Return the (X, Y) coordinate for the center point of the cell that contains the specified text.  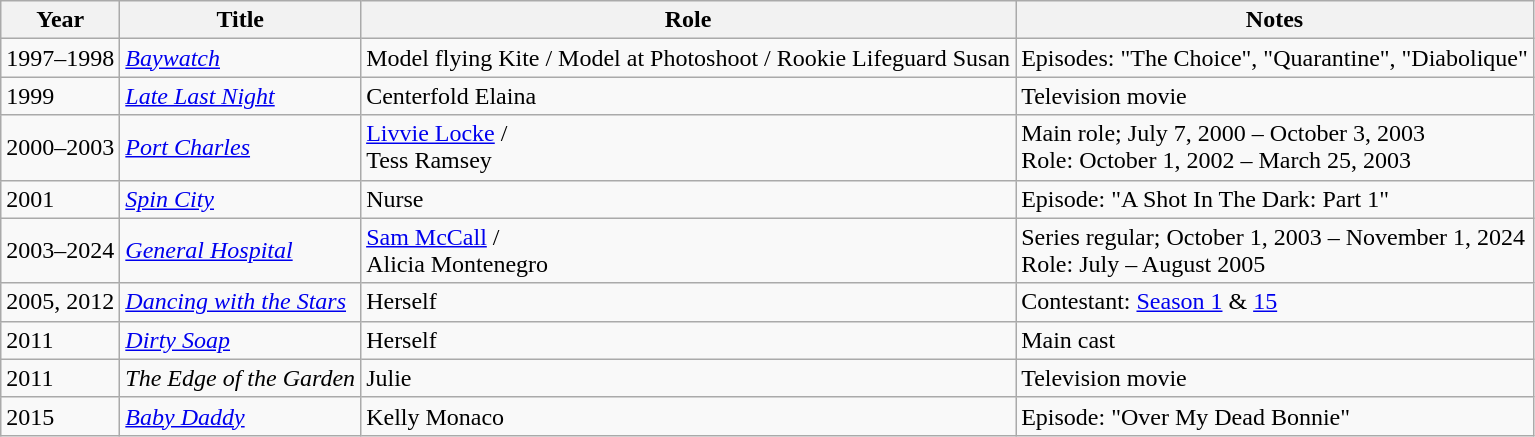
Baywatch (240, 58)
Dirty Soap (240, 340)
The Edge of the Garden (240, 378)
Year (60, 20)
Dancing with the Stars (240, 302)
2005, 2012 (60, 302)
2003–2024 (60, 250)
Kelly Monaco (688, 416)
Centerfold Elaina (688, 96)
Livvie Locke / Tess Ramsey (688, 148)
Port Charles (240, 148)
Spin City (240, 199)
Contestant: Season 1 & 15 (1275, 302)
Julie (688, 378)
Notes (1275, 20)
Main cast (1275, 340)
1997–1998 (60, 58)
2015 (60, 416)
1999 (60, 96)
2001 (60, 199)
Baby Daddy (240, 416)
Model flying Kite / Model at Photoshoot / Rookie Lifeguard Susan (688, 58)
Series regular; October 1, 2003 – November 1, 2024Role: July – August 2005 (1275, 250)
Role (688, 20)
Title (240, 20)
Sam McCall / Alicia Montenegro (688, 250)
Late Last Night (240, 96)
Nurse (688, 199)
Episode: "A Shot In The Dark: Part 1" (1275, 199)
General Hospital (240, 250)
2000–2003 (60, 148)
Main role; July 7, 2000 – October 3, 2003Role: October 1, 2002 – March 25, 2003 (1275, 148)
Episode: "Over My Dead Bonnie" (1275, 416)
Episodes: "The Choice", "Quarantine", "Diabolique" (1275, 58)
